Detect which cell encompasses the target text, then output its [x, y] center coordinate. 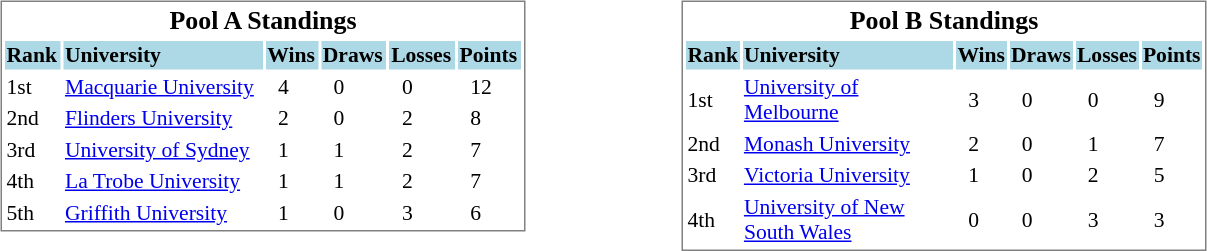
5 [1172, 175]
University of Sydney [162, 150]
University of Melbourne [847, 99]
9 [1172, 99]
6 [490, 212]
Griffith University [162, 212]
4 [292, 86]
La Trobe University [162, 181]
Pool B Standings [944, 22]
Victoria University [847, 175]
Flinders University [162, 118]
Macquarie University [162, 86]
University of New South Wales [847, 219]
5th [32, 212]
Monash University [847, 144]
12 [490, 86]
8 [490, 118]
Pool A Standings [263, 22]
